Output the (x, y) coordinate of the center of the cell containing the given text.  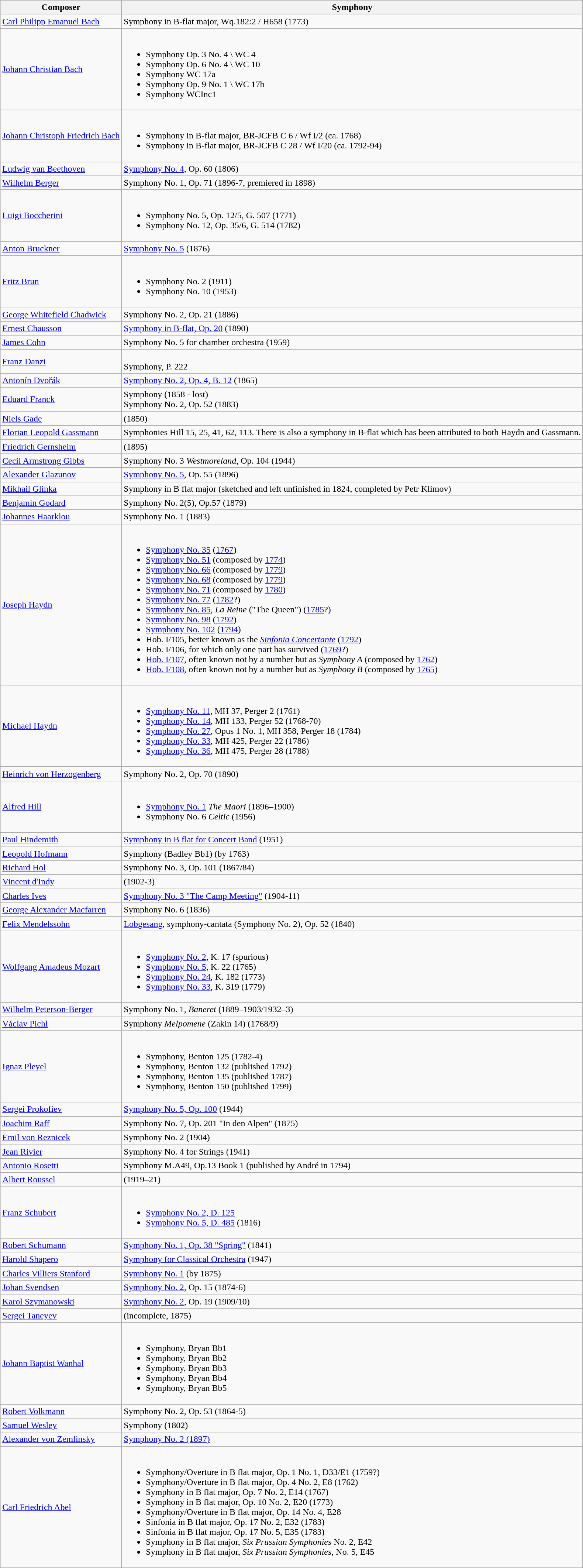
Symphony No. 3 "The Camp Meeting" (1904-11) (352, 896)
(incomplete, 1875) (352, 1316)
Franz Schubert (61, 1212)
Leopold Hofmann (61, 854)
Václav Pichl (61, 1024)
Emil von Reznicek (61, 1137)
(1902-3) (352, 882)
Alexander von Zemlinsky (61, 1439)
Alexander Glazunov (61, 475)
Johan Svendsen (61, 1287)
Jean Rivier (61, 1151)
Fritz Brun (61, 281)
Symphony No. 2 (1897) (352, 1439)
Wilhelm Peterson-Berger (61, 1010)
Ernest Chausson (61, 328)
Wilhelm Berger (61, 183)
Symphony No. 5 for chamber orchestra (1959) (352, 342)
Symphony No. 2, D. 125Symphony No. 5, D. 485 (1816) (352, 1212)
George Alexander Macfarren (61, 910)
Alfred Hill (61, 807)
Albert Roussel (61, 1179)
Cecil Armstrong Gibbs (61, 461)
Sergei Taneyev (61, 1316)
Carl Friedrich Abel (61, 1507)
Symphony (Badley Bb1) (by 1763) (352, 854)
Symphony No. 1 The Maori (1896–1900)Symphony No. 6 Celtic (1956) (352, 807)
Symphony No. 2, Op. 70 (1890) (352, 774)
Carl Philipp Emanuel Bach (61, 21)
Florian Leopold Gassmann (61, 433)
Vincent d'Indy (61, 882)
Franz Danzi (61, 361)
(1895) (352, 447)
Symphony No. 2, K. 17 (spurious)Symphony No. 5, K. 22 (1765)Symphony No. 24, K. 182 (1773)Symphony No. 33, K. 319 (1779) (352, 967)
(1919–21) (352, 1179)
Antonín Dvořák (61, 381)
Symphony No. 5, Op. 55 (1896) (352, 475)
Symphony in B-flat major, Wq.182:2 / H658 (1773) (352, 21)
Heinrich von Herzogenberg (61, 774)
Anton Bruckner (61, 248)
Ignaz Pleyel (61, 1066)
Symphony No. 1 (by 1875) (352, 1273)
Symphony in B flat major (sketched and left unfinished in 1824, completed by Petr Klimov) (352, 489)
Symphony No. 4, Op. 60 (1806) (352, 169)
Symphony No. 1, Baneret (1889–1903/1932–3) (352, 1010)
Symphony Melpomene (Zakin 14) (1768/9) (352, 1024)
Symphony, Bryan Bb1Symphony, Bryan Bb2Symphony, Bryan Bb3Symphony, Bryan Bb4Symphony, Bryan Bb5 (352, 1364)
Charles Ives (61, 896)
Robert Volkmann (61, 1411)
Symphony, P. 222 (352, 361)
Richard Hol (61, 868)
Friedrich Gernsheim (61, 447)
Symphony No. 6 (1836) (352, 910)
Symphonies Hill 15, 25, 41, 62, 113. There is also a symphony in B-flat which has been attributed to both Haydn and Gassmann. (352, 433)
Samuel Wesley (61, 1425)
Karol Szymanowski (61, 1301)
Symphony No. 1, Op. 71 (1896-7, premiered in 1898) (352, 183)
Symphony No. 2, Op. 19 (1909/10) (352, 1301)
Symphony No. 5, Op. 100 (1944) (352, 1109)
Eduard Franck (61, 399)
Composer (61, 7)
Symphony (1802) (352, 1425)
Symphony No. 2, Op. 4, B. 12 (1865) (352, 381)
Symphony in B-flat major, BR-JCFB C 6 / Wf I/2 (ca. 1768)Symphony in B-flat major, BR-JCFB C 28 / Wf I/20 (ca. 1792-94) (352, 136)
Symphony No. 3, Op. 101 (1867/84) (352, 868)
Niels Gade (61, 419)
Charles Villiers Stanford (61, 1273)
Felix Mendelssohn (61, 924)
Symphony (1858 - lost)Symphony No. 2, Op. 52 (1883) (352, 399)
Symphony No. 2 (1911)Symphony No. 10 (1953) (352, 281)
Symphony in B flat for Concert Band (1951) (352, 839)
Symphony No. 5, Op. 12/5, G. 507 (1771)Symphony No. 12, Op. 35/6, G. 514 (1782) (352, 216)
Symphony for Classical Orchestra (1947) (352, 1259)
Joseph Haydn (61, 605)
Symphony M.A49, Op.13 Book 1 (published by André in 1794) (352, 1165)
(1850) (352, 419)
Harold Shapero (61, 1259)
Symphony No. 2(5), Op.57 (1879) (352, 503)
Symphony Op. 3 No. 4 \ WC 4Symphony Op. 6 No. 4 \ WC 10Symphony WC 17aSymphony Op. 9 No. 1 \ WC 17bSymphony WCInc1 (352, 69)
Symphony, Benton 125 (1782-4)Symphony, Benton 132 (published 1792)Symphony, Benton 135 (published 1787)Symphony, Benton 150 (published 1799) (352, 1066)
Symphony in B-flat, Op. 20 (1890) (352, 328)
Wolfgang Amadeus Mozart (61, 967)
Luigi Boccherini (61, 216)
Joachim Raff (61, 1123)
Sergei Prokofiev (61, 1109)
Symphony No. 5 (1876) (352, 248)
Symphony (352, 7)
George Whitefield Chadwick (61, 314)
Symphony No. 7, Op. 201 "In den Alpen" (1875) (352, 1123)
Ludwig van Beethoven (61, 169)
Johann Baptist Wanhal (61, 1364)
Symphony No. 2, Op. 21 (1886) (352, 314)
Michael Haydn (61, 726)
Symphony No. 2, Op. 15 (1874-6) (352, 1287)
Paul Hindemith (61, 839)
Robert Schumann (61, 1245)
Benjamin Godard (61, 503)
Lobgesang, symphony-cantata (Symphony No. 2), Op. 52 (1840) (352, 924)
Mikhail Glinka (61, 489)
Symphony No. 1 (1883) (352, 517)
Symphony No. 4 for Strings (1941) (352, 1151)
Johann Christoph Friedrich Bach (61, 136)
Symphony No. 2 (1904) (352, 1137)
Symphony No. 3 Westmoreland, Op. 104 (1944) (352, 461)
James Cohn (61, 342)
Symphony No. 1, Op. 38 "Spring" (1841) (352, 1245)
Johann Christian Bach (61, 69)
Antonio Rosetti (61, 1165)
Symphony No. 2, Op. 53 (1864-5) (352, 1411)
Johannes Haarklou (61, 517)
